Extract the (x, y) coordinate from the center of the cell holding the provided text.  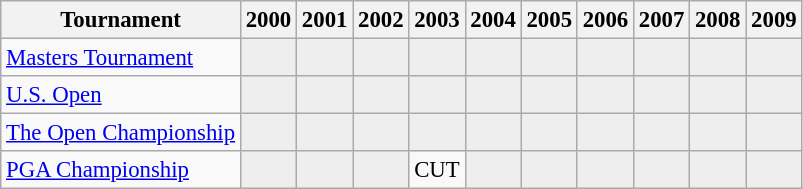
2000 (268, 20)
2003 (437, 20)
2008 (718, 20)
Masters Tournament (121, 58)
CUT (437, 170)
2009 (774, 20)
2005 (549, 20)
2002 (381, 20)
PGA Championship (121, 170)
U.S. Open (121, 95)
Tournament (121, 20)
2004 (493, 20)
2001 (325, 20)
2007 (661, 20)
The Open Championship (121, 133)
2006 (605, 20)
